Extract the (X, Y) coordinate from the center of the cell holding the provided text.  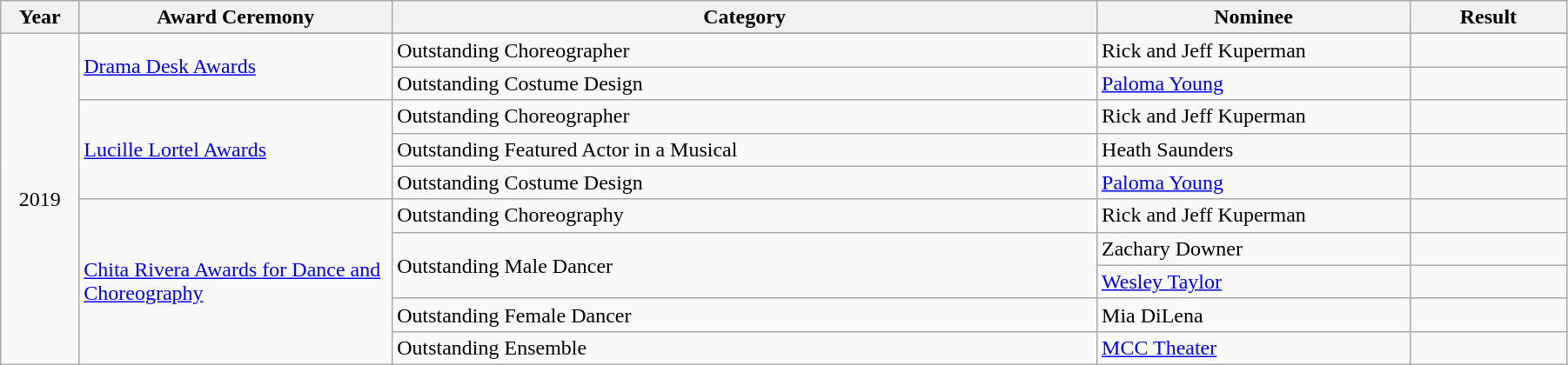
Chita Rivera Awards for Dance and Choreography (236, 282)
Outstanding Ensemble (745, 348)
Heath Saunders (1254, 149)
Outstanding Choreography (745, 216)
Outstanding Featured Actor in a Musical (745, 149)
Award Ceremony (236, 17)
Outstanding Female Dancer (745, 315)
Zachary Downer (1254, 249)
Lucille Lortel Awards (236, 149)
2019 (40, 200)
Nominee (1254, 17)
Mia DiLena (1254, 315)
Drama Desk Awards (236, 67)
Outstanding Male Dancer (745, 265)
Year (40, 17)
Category (745, 17)
MCC Theater (1254, 348)
Result (1488, 17)
Wesley Taylor (1254, 282)
